Search for the cell housing the specified text and yield its [x, y] center coordinate. 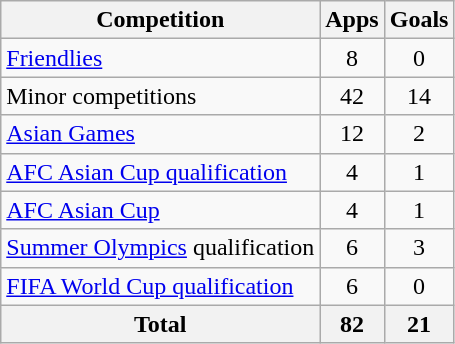
2 [419, 134]
Apps [352, 20]
42 [352, 96]
AFC Asian Cup qualification [160, 172]
Total [160, 324]
Goals [419, 20]
82 [352, 324]
8 [352, 58]
Asian Games [160, 134]
FIFA World Cup qualification [160, 286]
Friendlies [160, 58]
12 [352, 134]
Minor competitions [160, 96]
AFC Asian Cup [160, 210]
3 [419, 248]
Summer Olympics qualification [160, 248]
21 [419, 324]
14 [419, 96]
Competition [160, 20]
